Extract the [X, Y] coordinate from the center of the cell holding the provided text.  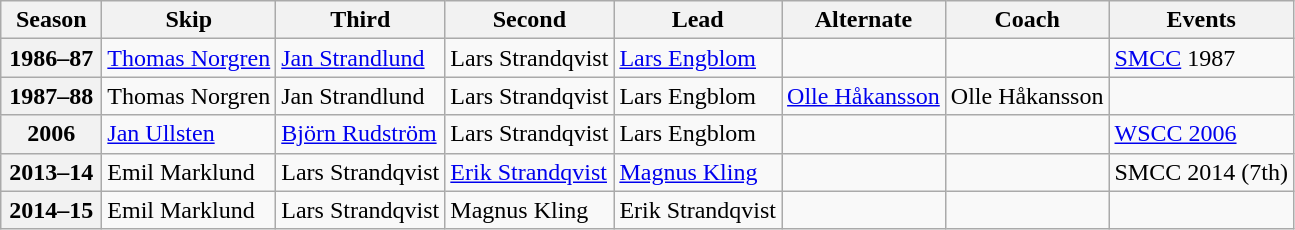
SMCC 2014 (7th) [1201, 172]
Coach [1027, 20]
Björn Rudström [360, 134]
Season [52, 20]
2014–15 [52, 210]
Events [1201, 20]
WSCC 2006 [1201, 134]
2013–14 [52, 172]
Second [530, 20]
1986–87 [52, 58]
Third [360, 20]
Skip [189, 20]
1987–88 [52, 96]
2006 [52, 134]
SMCC 1987 [1201, 58]
Jan Ullsten [189, 134]
Lead [698, 20]
Alternate [864, 20]
